Detect which cell encompasses the target text, then output its (X, Y) center coordinate. 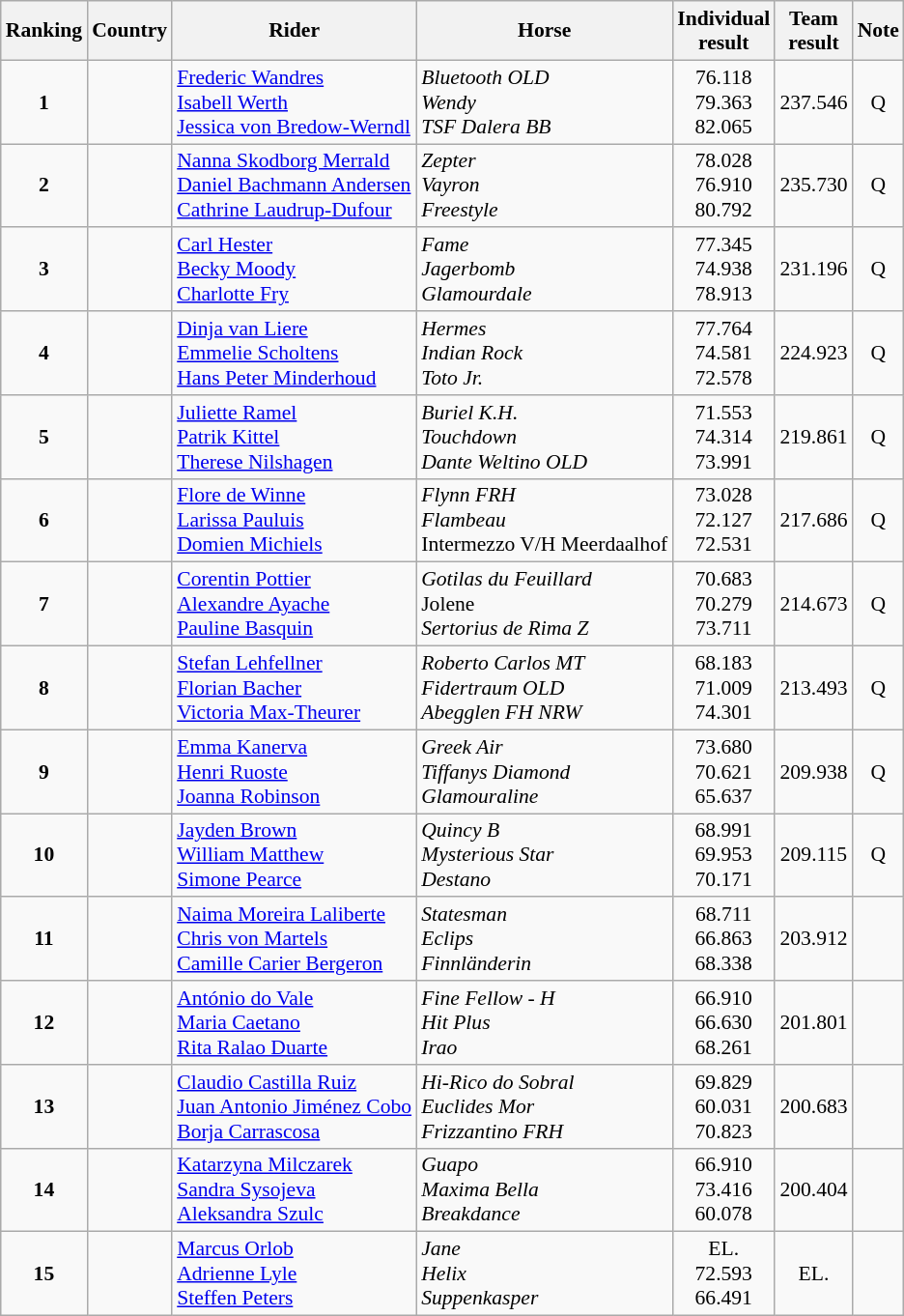
77.76474.58172.578 (723, 354)
HermesIndian RockToto Jr. (545, 354)
Juliette RamelPatrik KittelTherese Nilshagen (294, 437)
217.686 (813, 520)
235.730 (813, 186)
Gotilas du FeuillardJoleneSertorius de Rima Z (545, 605)
Individualresult (723, 31)
209.938 (813, 771)
Corentin PottierAlexandre AyachePauline Basquin (294, 605)
15 (44, 1273)
Bluetooth OLDWendyTSF Dalera BB (545, 102)
JaneHelixSuppenkasper (545, 1273)
224.923 (813, 354)
GuapoMaxima BellaBreakdance (545, 1190)
200.683 (813, 1107)
9 (44, 771)
Marcus OrlobAdrienne LyleSteffen Peters (294, 1273)
Buriel K.H.TouchdownDante Weltino OLD (545, 437)
Jayden BrownWilliam MatthewSimone Pearce (294, 856)
2 (44, 186)
Frederic WandresIsabell WerthJessica von Bredow-Werndl (294, 102)
4 (44, 354)
Stefan LehfellnerFlorian BacherVictoria Max-Theurer (294, 688)
66.91066.63068.261 (723, 1022)
213.493 (813, 688)
68.99169.95370.171 (723, 856)
Carl HesterBecky MoodyCharlotte Fry (294, 271)
6 (44, 520)
76.11879.36382.065 (723, 102)
77.34574.93878.913 (723, 271)
Nanna Skodborg MerraldDaniel Bachmann AndersenCathrine Laudrup-Dufour (294, 186)
Flore de WinneLarissa PauluisDomien Michiels (294, 520)
71.55374.31473.991 (723, 437)
Naima Moreira LaliberteChris von MartelsCamille Carier Bergeron (294, 939)
António do ValeMaria CaetanoRita Ralao Duarte (294, 1022)
69.82960.03170.823 (723, 1107)
Dinja van LiereEmmelie ScholtensHans Peter Minderhoud (294, 354)
200.404 (813, 1190)
1 (44, 102)
Quincy BMysterious StarDestano (545, 856)
Horse (545, 31)
StatesmanEclipsFinnländerin (545, 939)
Katarzyna MilczarekSandra SysojevaAleksandra Szulc (294, 1190)
70.68370.27973.711 (723, 605)
Fine Fellow - HHit PlusIrao (545, 1022)
78.02876.91080.792 (723, 186)
Country (129, 31)
3 (44, 271)
231.196 (813, 271)
73.68070.62165.637 (723, 771)
68.18371.00974.301 (723, 688)
Teamresult (813, 31)
201.801 (813, 1022)
209.115 (813, 856)
203.912 (813, 939)
Roberto Carlos MTFidertraum OLDAbegglen FH NRW (545, 688)
66.91073.41660.078 (723, 1190)
8 (44, 688)
Ranking (44, 31)
214.673 (813, 605)
5 (44, 437)
Note (879, 31)
7 (44, 605)
Greek AirTiffanys DiamondGlamouraline (545, 771)
68.71166.86368.338 (723, 939)
11 (44, 939)
ZepterVayronFreestyle (545, 186)
EL.72.59366.491 (723, 1273)
219.861 (813, 437)
Claudio Castilla RuizJuan Antonio Jiménez CoboBorja Carrascosa (294, 1107)
EL. (813, 1273)
237.546 (813, 102)
73.02872.12772.531 (723, 520)
13 (44, 1107)
12 (44, 1022)
14 (44, 1190)
Emma KanervaHenri RuosteJoanna Robinson (294, 771)
10 (44, 856)
Hi-Rico do SobralEuclides MorFrizzantino FRH (545, 1107)
Rider (294, 31)
Flynn FRHFlambeauIntermezzo V/H Meerdaalhof (545, 520)
FameJagerbombGlamourdale (545, 271)
